Extract the (x, y) coordinate from the center of the cell holding the provided text.  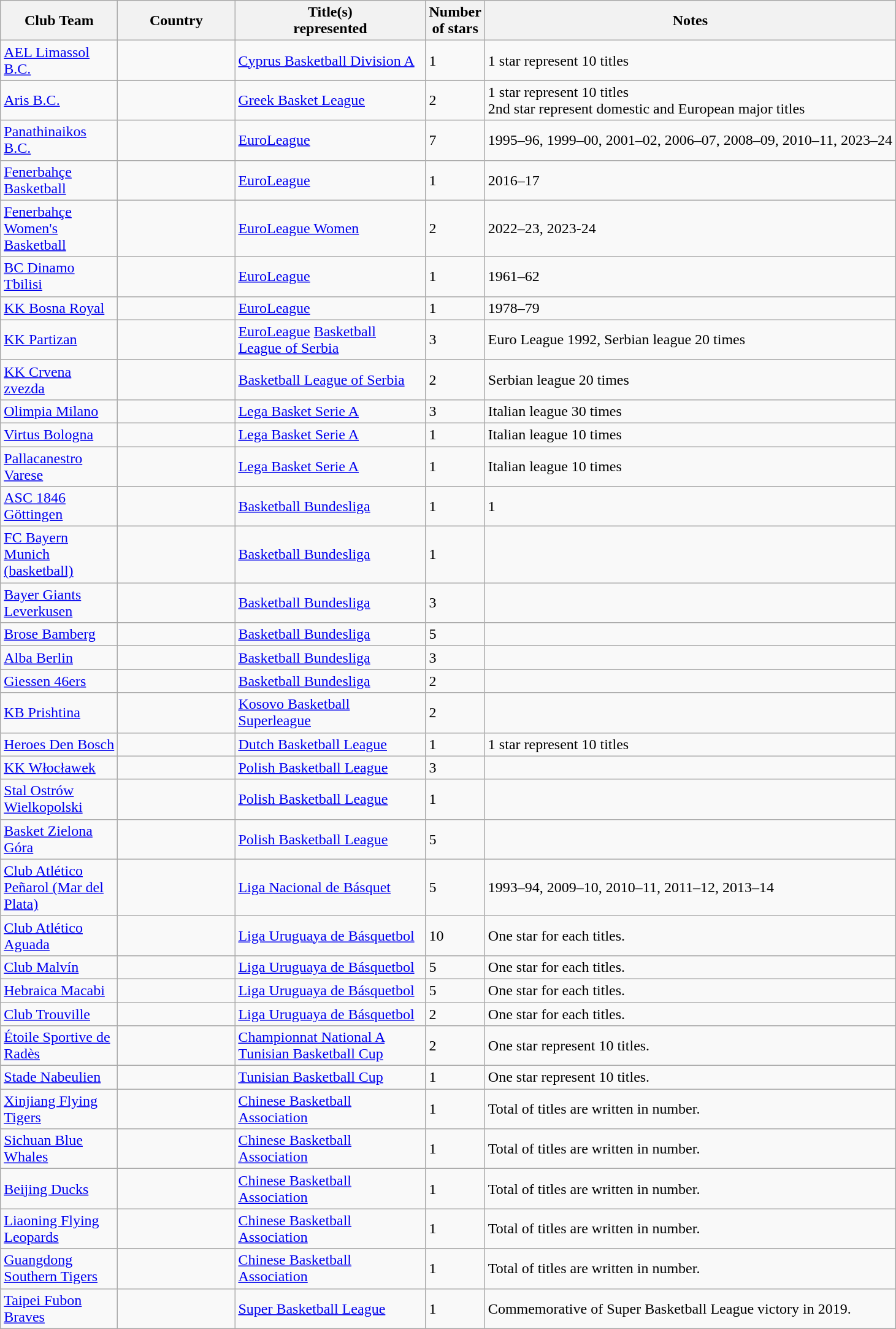
Tunisian Basketball Cup (330, 1077)
Virtus Bologna (59, 434)
Club Atlético Aguada (59, 935)
Étoile Sportive de Radès (59, 1046)
2022–23, 2023-24 (690, 228)
1995–96, 1999–00, 2001–02, 2006–07, 2008–09, 2010–11, 2023–24 (690, 140)
Club Atlético Peñarol (Mar del Plata) (59, 887)
Club Malvín (59, 967)
FC Bayern Munich (basketball) (59, 555)
Aris B.C. (59, 101)
Dutch Basketball League (330, 744)
Hebraica Macabi (59, 990)
10 (455, 935)
7 (455, 140)
Pallacanestro Varese (59, 466)
KK Bosna Royal (59, 308)
Alba Berlin (59, 658)
Euro League 1992, Serbian league 20 times (690, 340)
ASC 1846 Göttingen (59, 507)
Stade Nabeulien (59, 1077)
Taipei Fubon Braves (59, 1308)
Panathinaikos B.C. (59, 140)
Super Basketball League (330, 1308)
1961–62 (690, 276)
KB Prishtina (59, 713)
Numberof stars (455, 21)
Kosovo Basketball Superleague (330, 713)
Sichuan Blue Whales (59, 1149)
Stal Ostrów Wielkopolski (59, 799)
Guangdong Southern Tigers (59, 1269)
1 star represent 10 titles2nd star represent domestic and European major titles (690, 101)
Liga Nacional de Básquet (330, 887)
Olimpia Milano (59, 411)
Heroes Den Bosch (59, 744)
Club Team (59, 21)
Title(s)represented (330, 21)
KK Partizan (59, 340)
Fenerbahçe Basketball (59, 180)
2016–17 (690, 180)
Country (177, 21)
Bayer Giants Leverkusen (59, 603)
Commemorative of Super Basketball League victory in 2019. (690, 1308)
Basket Zielona Góra (59, 839)
Fenerbahçe Women's Basketball (59, 228)
Italian league 30 times (690, 411)
Greek Basket League (330, 101)
Beijing Ducks (59, 1189)
Basketball League of Serbia (330, 379)
Cyprus Basketball Division A (330, 60)
Serbian league 20 times (690, 379)
1993–94, 2009–10, 2010–11, 2011–12, 2013–14 (690, 887)
KK Crvena zvezda (59, 379)
Xinjiang Flying Tigers (59, 1109)
KK Włocławek (59, 768)
Brose Bamberg (59, 634)
1978–79 (690, 308)
Club Trouville (59, 1014)
EuroLeague Basketball League of Serbia (330, 340)
Notes (690, 21)
Liaoning Flying Leopards (59, 1228)
EuroLeague Women (330, 228)
Championnat National A Tunisian Basketball Cup (330, 1046)
AEL Limassol B.C. (59, 60)
BC Dinamo Tbilisi (59, 276)
Giessen 46ers (59, 681)
